Capture the cell that displays the provided text and extract its [X, Y] central coordinate. 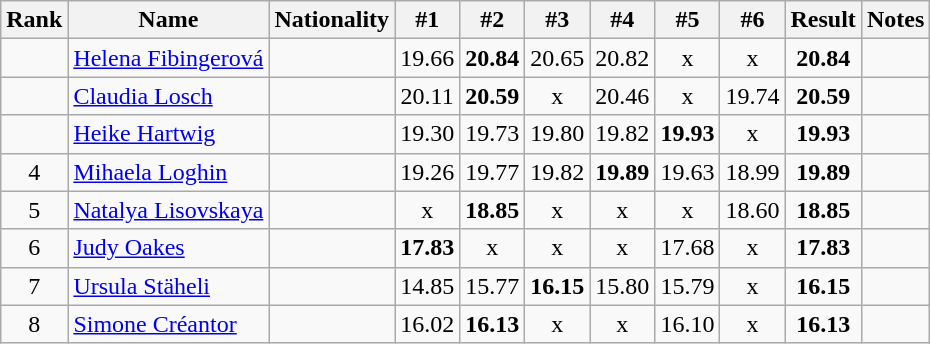
15.79 [688, 286]
#1 [428, 20]
15.80 [622, 286]
Simone Créantor [168, 324]
20.82 [622, 58]
19.80 [558, 134]
5 [34, 210]
19.77 [492, 172]
18.60 [752, 210]
Natalya Lisovskaya [168, 210]
#2 [492, 20]
16.02 [428, 324]
18.99 [752, 172]
19.63 [688, 172]
Name [168, 20]
20.65 [558, 58]
Helena Fibingerová [168, 58]
Rank [34, 20]
Judy Oakes [168, 248]
#6 [752, 20]
Mihaela Loghin [168, 172]
16.10 [688, 324]
20.11 [428, 96]
Result [823, 20]
Claudia Losch [168, 96]
17.68 [688, 248]
Nationality [332, 20]
19.30 [428, 134]
Notes [895, 20]
19.66 [428, 58]
19.73 [492, 134]
6 [34, 248]
19.74 [752, 96]
19.26 [428, 172]
15.77 [492, 286]
Ursula Stäheli [168, 286]
20.46 [622, 96]
Heike Hartwig [168, 134]
#3 [558, 20]
#5 [688, 20]
8 [34, 324]
4 [34, 172]
#4 [622, 20]
7 [34, 286]
14.85 [428, 286]
